Determine the (X, Y) coordinate at the center of the cell enclosing the given text.  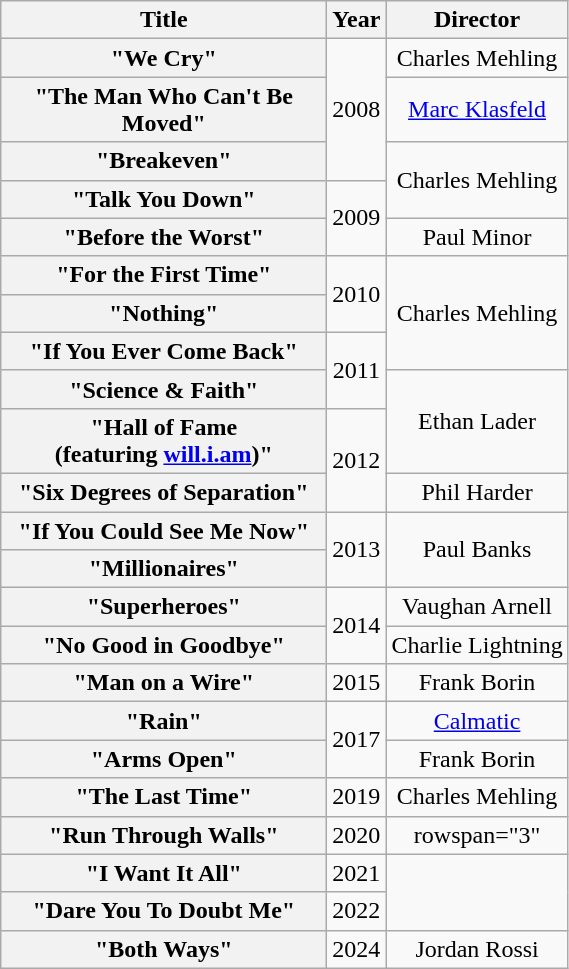
Ethan Lader (477, 422)
2009 (356, 218)
Jordan Rossi (477, 949)
2022 (356, 911)
"For the First Time" (164, 275)
rowspan="3" (477, 835)
Paul Banks (477, 550)
Paul Minor (477, 237)
2013 (356, 550)
"We Cry" (164, 58)
"Six Degrees of Separation" (164, 492)
"Man on a Wire" (164, 683)
"Run Through Walls" (164, 835)
"If You Ever Come Back" (164, 351)
2019 (356, 797)
2021 (356, 873)
"No Good in Goodbye" (164, 645)
2020 (356, 835)
"Rain" (164, 721)
"Hall of Fame(featuring will.i.am)" (164, 440)
2015 (356, 683)
2008 (356, 110)
"I Want It All" (164, 873)
"Arms Open" (164, 759)
"Dare You To Doubt Me" (164, 911)
Vaughan Arnell (477, 607)
"If You Could See Me Now" (164, 531)
"Science & Faith" (164, 389)
"Both Ways" (164, 949)
Phil Harder (477, 492)
Director (477, 20)
2010 (356, 294)
"Millionaires" (164, 569)
"The Last Time" (164, 797)
"Breakeven" (164, 161)
Year (356, 20)
2011 (356, 370)
"Nothing" (164, 313)
"The Man Who Can't Be Moved" (164, 110)
2017 (356, 740)
"Before the Worst" (164, 237)
Title (164, 20)
2014 (356, 626)
2024 (356, 949)
Marc Klasfeld (477, 110)
"Superheroes" (164, 607)
Charlie Lightning (477, 645)
2012 (356, 460)
"Talk You Down" (164, 199)
Calmatic (477, 721)
